Find where the given text appears and provide that cell's center as (X, Y) coordinate. 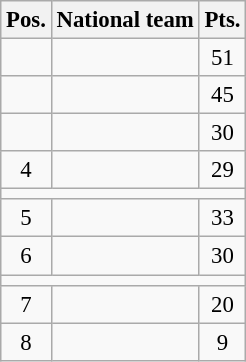
4 (26, 170)
29 (222, 170)
Pts. (222, 20)
51 (222, 58)
5 (26, 219)
9 (222, 342)
7 (26, 304)
45 (222, 95)
20 (222, 304)
33 (222, 219)
6 (26, 256)
Pos. (26, 20)
National team (125, 20)
8 (26, 342)
